Find where the given text appears and provide that cell's center as (x, y) coordinate. 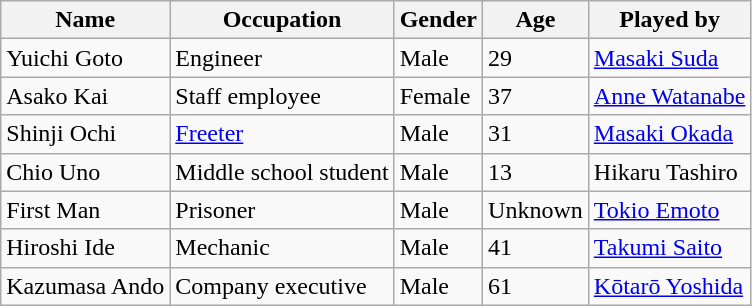
Mechanic (282, 248)
Masaki Suda (670, 58)
Shinji Ochi (86, 134)
Middle school student (282, 172)
Tokio Emoto (670, 210)
29 (536, 58)
Hikaru Tashiro (670, 172)
Gender (438, 20)
Name (86, 20)
Company executive (282, 286)
Hiroshi Ide (86, 248)
Masaki Okada (670, 134)
Unknown (536, 210)
61 (536, 286)
Anne Watanabe (670, 96)
Staff employee (282, 96)
Occupation (282, 20)
Freeter (282, 134)
Prisoner (282, 210)
Yuichi Goto (86, 58)
Kōtarō Yoshida (670, 286)
First Man (86, 210)
31 (536, 134)
Played by (670, 20)
Engineer (282, 58)
Asako Kai (86, 96)
Age (536, 20)
Kazumasa Ando (86, 286)
Takumi Saito (670, 248)
37 (536, 96)
41 (536, 248)
Female (438, 96)
13 (536, 172)
Chio Uno (86, 172)
